Return the (X, Y) coordinate for the center point of the cell that contains the specified text.  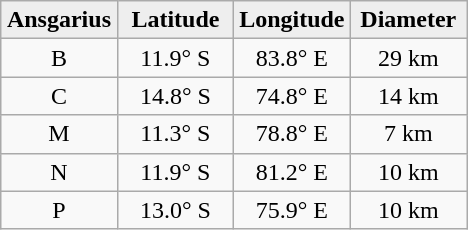
14.8° S (175, 96)
M (59, 134)
Longitude (292, 20)
C (59, 96)
83.8° E (292, 58)
Latitude (175, 20)
11.3° S (175, 134)
29 km (408, 58)
Diameter (408, 20)
Ansgarius (59, 20)
B (59, 58)
78.8° E (292, 134)
N (59, 172)
13.0° S (175, 210)
81.2° E (292, 172)
7 km (408, 134)
75.9° E (292, 210)
P (59, 210)
14 km (408, 96)
74.8° E (292, 96)
